Return [X, Y] of the center of cell containing provided text 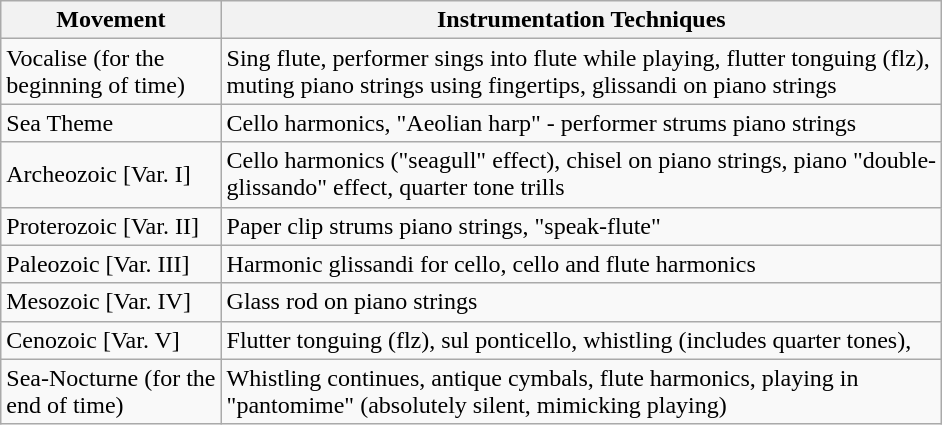
Sea Theme [111, 123]
Cenozoic [Var. V] [111, 340]
Movement [111, 20]
Archeozoic [Var. I] [111, 174]
Mesozoic [Var. IV] [111, 302]
Proterozoic [Var. II] [111, 226]
Glass rod on piano strings [582, 302]
Sea-Nocturne (for theend of time) [111, 392]
Vocalise (for thebeginning of time) [111, 72]
Paper clip strums piano strings, "speak-flute" [582, 226]
Whistling continues, antique cymbals, flute harmonics, playing in"pantomime" (absolutely silent, mimicking playing) [582, 392]
Instrumentation Techniques [582, 20]
Cello harmonics ("seagull" effect), chisel on piano strings, piano "double-glissando" effect, quarter tone trills [582, 174]
Sing flute, performer sings into flute while playing, flutter tonguing (flz),muting piano strings using fingertips, glissandi on piano strings [582, 72]
Cello harmonics, "Aeolian harp" - performer strums piano strings [582, 123]
Flutter tonguing (flz), sul ponticello, whistling (includes quarter tones), [582, 340]
Harmonic glissandi for cello, cello and flute harmonics [582, 264]
Paleozoic [Var. III] [111, 264]
